Pinpoint the cell where the given text exists, returning its [X, Y] midpoint coordinate. 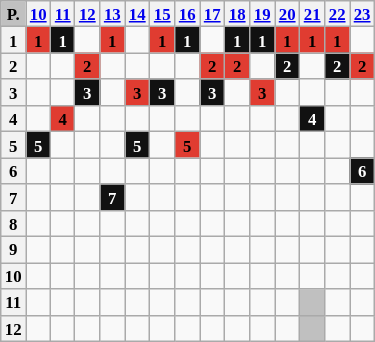
13 [112, 14]
19 [262, 14]
20 [288, 14]
22 [338, 14]
P. [14, 14]
23 [362, 14]
14 [138, 14]
16 [188, 14]
17 [212, 14]
8 [14, 224]
9 [14, 250]
21 [312, 14]
15 [162, 14]
18 [238, 14]
